Find where the given text appears and provide that cell's center as (x, y) coordinate. 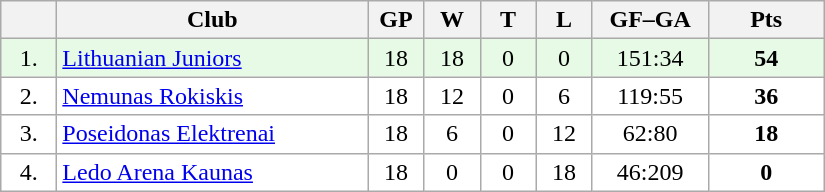
Ledo Arena Kaunas (212, 172)
W (452, 20)
Pts (766, 20)
2. (29, 96)
36 (766, 96)
119:55 (650, 96)
3. (29, 134)
GF–GA (650, 20)
L (564, 20)
GP (396, 20)
4. (29, 172)
Club (212, 20)
Poseidonas Elektrenai (212, 134)
46:209 (650, 172)
Nemunas Rokiskis (212, 96)
T (508, 20)
151:34 (650, 58)
Lithuanian Juniors (212, 58)
1. (29, 58)
54 (766, 58)
62:80 (650, 134)
